Determine the [X, Y] coordinate at the center of the cell enclosing the given text.  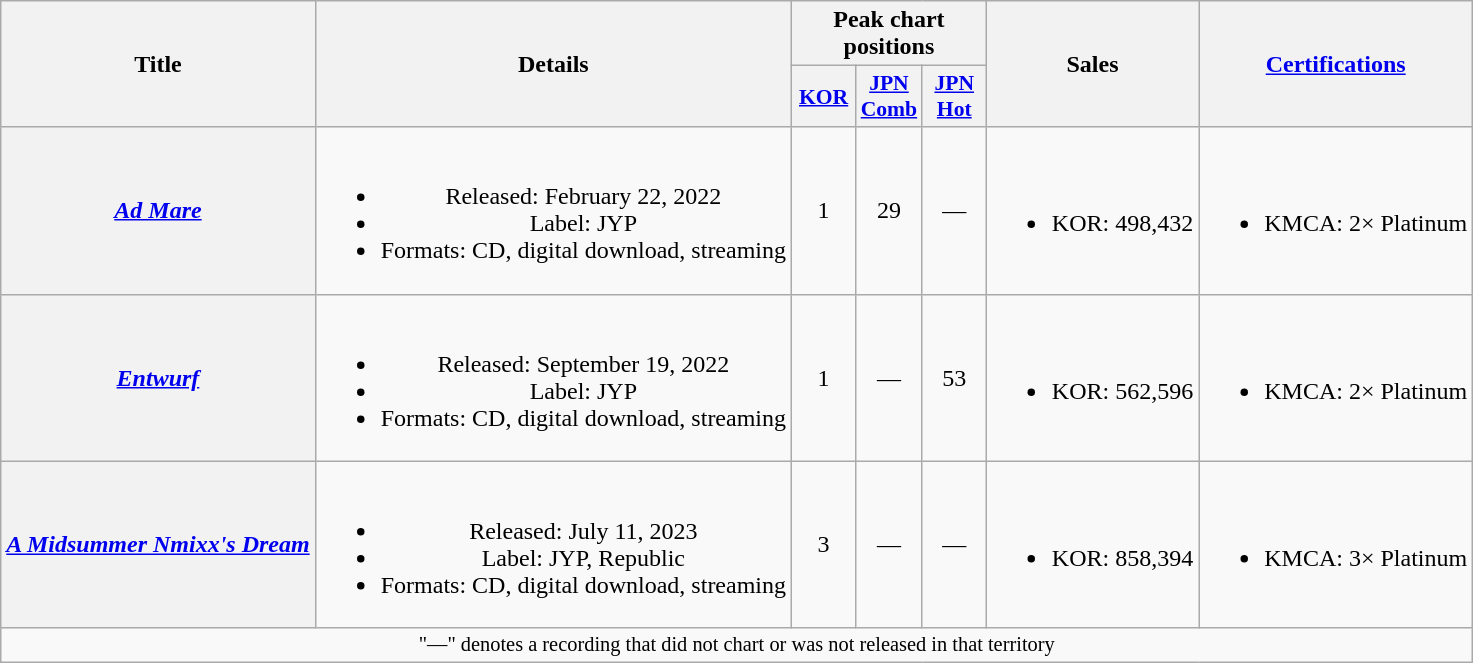
Ad Mare [158, 210]
KMCA: 3× Platinum [1336, 544]
"—" denotes a recording that did not chart or was not released in that territory [737, 645]
Peak chartpositions [890, 34]
Sales [1092, 64]
Details [553, 64]
Title [158, 64]
3 [824, 544]
KOR: 858,394 [1092, 544]
53 [954, 378]
A Midsummer Nmixx's Dream [158, 544]
29 [890, 210]
Entwurf [158, 378]
Certifications [1336, 64]
Released: February 22, 2022Label: JYPFormats: CD, digital download, streaming [553, 210]
JPNComb [890, 96]
KOR: 562,596 [1092, 378]
Released: July 11, 2023Label: JYP, RepublicFormats: CD, digital download, streaming [553, 544]
KOR [824, 96]
JPNHot [954, 96]
Released: September 19, 2022Label: JYPFormats: CD, digital download, streaming [553, 378]
KOR: 498,432 [1092, 210]
